Scan for the cell matching the given text and deliver its (x, y) coordinate at center. 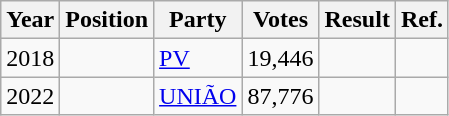
UNIÃO (198, 96)
Party (198, 20)
2018 (30, 58)
PV (198, 58)
Result (357, 20)
Year (30, 20)
Votes (280, 20)
19,446 (280, 58)
Position (107, 20)
Ref. (422, 20)
2022 (30, 96)
87,776 (280, 96)
